For the text-containing cell, return its midpoint in [x, y] coordinate format. 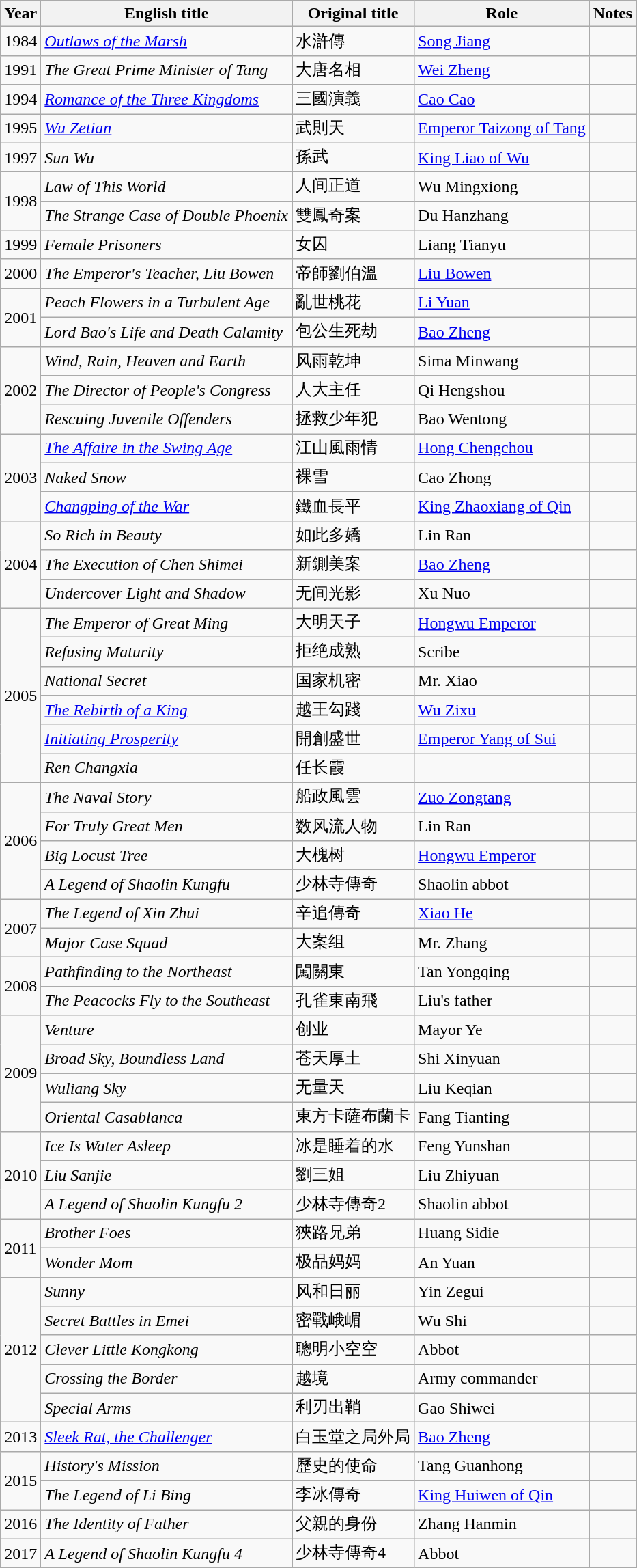
冰是睡着的水 [354, 1146]
Mayor Ye [502, 1030]
The Naval Story [167, 797]
2016 [20, 1525]
1991 [20, 70]
人间正道 [354, 187]
2005 [20, 696]
The Legend of Xin Zhui [167, 914]
Venture [167, 1030]
任长霞 [354, 768]
Crossing the Border [167, 1379]
Clever Little Kongkong [167, 1350]
闖關東 [354, 972]
1997 [20, 157]
東方卡薩布蘭卡 [354, 1118]
Sun Wu [167, 157]
拒绝成熟 [354, 652]
江山風雨情 [354, 448]
Liu's father [502, 1000]
King Liao of Wu [502, 157]
2004 [20, 564]
2017 [20, 1554]
Mr. Zhang [502, 943]
Major Case Squad [167, 943]
Song Jiang [502, 41]
数风流人物 [354, 827]
1999 [20, 245]
Bao Wentong [502, 419]
Rescuing Juvenile Offenders [167, 419]
Liu Bowen [502, 273]
Hong Chengchou [502, 448]
2013 [20, 1438]
Huang Sidie [502, 1234]
Wu Shi [502, 1321]
Big Locust Tree [167, 855]
An Yuan [502, 1263]
Ice Is Water Asleep [167, 1146]
帝師劉伯溫 [354, 273]
极品妈妈 [354, 1263]
The Execution of Chen Shimei [167, 564]
Zhang Hanmin [502, 1525]
Zuo Zongtang [502, 797]
Emperor Yang of Sui [502, 739]
Tan Yongqing [502, 972]
无间光影 [354, 594]
裸雪 [354, 477]
The Strange Case of Double Phoenix [167, 216]
孫武 [354, 157]
2009 [20, 1073]
包公生死劫 [354, 332]
2000 [20, 273]
A Legend of Shaolin Kungfu 2 [167, 1204]
聰明小空空 [354, 1350]
创业 [354, 1030]
Xiao He [502, 914]
利刃出鞘 [354, 1407]
King Zhaoxiang of Qin [502, 507]
Mr. Xiao [502, 680]
Wei Zheng [502, 70]
1984 [20, 41]
雙鳳奇案 [354, 216]
King Huiwen of Qin [502, 1495]
2010 [20, 1175]
The Great Prime Minister of Tang [167, 70]
For Truly Great Men [167, 827]
Xu Nuo [502, 594]
Original title [354, 14]
水滸傳 [354, 41]
Wuliang Sky [167, 1088]
少林寺傳奇4 [354, 1554]
The Identity of Father [167, 1525]
Gao Shiwei [502, 1407]
1998 [20, 201]
狹路兄弟 [354, 1234]
Liu Zhiyuan [502, 1175]
苍天厚土 [354, 1059]
Shi Xinyuan [502, 1059]
Cao Zhong [502, 477]
2001 [20, 317]
风和日丽 [354, 1291]
The Emperor's Teacher, Liu Bowen [167, 273]
The Affaire in the Swing Age [167, 448]
Broad Sky, Boundless Land [167, 1059]
拯救少年犯 [354, 419]
Fang Tianting [502, 1118]
Liang Tianyu [502, 245]
Ren Changxia [167, 768]
So Rich in Beauty [167, 536]
Sima Minwang [502, 361]
1995 [20, 128]
国家机密 [354, 680]
開創盛世 [354, 739]
2003 [20, 478]
大唐名相 [354, 70]
Special Arms [167, 1407]
三國演義 [354, 100]
船政風雲 [354, 797]
大明天子 [354, 623]
The Peacocks Fly to the Southeast [167, 1000]
风雨乾坤 [354, 361]
孔雀東南飛 [354, 1000]
Wu Zetian [167, 128]
Du Hanzhang [502, 216]
Brother Foes [167, 1234]
辛追傳奇 [354, 914]
人大主任 [354, 391]
Wonder Mom [167, 1263]
Tang Guanhong [502, 1466]
2006 [20, 840]
新鍘美案 [354, 564]
Notes [612, 14]
English title [167, 14]
2015 [20, 1480]
Changping of the War [167, 507]
武則天 [354, 128]
Law of This World [167, 187]
2011 [20, 1248]
The Director of People's Congress [167, 391]
Feng Yunshan [502, 1146]
Peach Flowers in a Turbulent Age [167, 303]
The Legend of Li Bing [167, 1495]
无量天 [354, 1088]
Secret Battles in Emei [167, 1321]
Naked Snow [167, 477]
Scribe [502, 652]
李冰傳奇 [354, 1495]
2007 [20, 928]
大案组 [354, 943]
Undercover Light and Shadow [167, 594]
Lord Bao's Life and Death Calamity [167, 332]
National Secret [167, 680]
Initiating Prosperity [167, 739]
白玉堂之局外局 [354, 1438]
A Legend of Shaolin Kungfu 4 [167, 1554]
Refusing Maturity [167, 652]
Sunny [167, 1291]
Pathfinding to the Northeast [167, 972]
The Emperor of Great Ming [167, 623]
Liu Keqian [502, 1088]
Oriental Casablanca [167, 1118]
少林寺傳奇2 [354, 1204]
Cao Cao [502, 100]
Sleek Rat, the Challenger [167, 1438]
大槐树 [354, 855]
越王勾踐 [354, 711]
Wu Mingxiong [502, 187]
Year [20, 14]
Wind, Rain, Heaven and Earth [167, 361]
劉三姐 [354, 1175]
Wu Zixu [502, 711]
A Legend of Shaolin Kungfu [167, 884]
如此多嬌 [354, 536]
Qi Hengshou [502, 391]
Emperor Taizong of Tang [502, 128]
The Rebirth of a King [167, 711]
Female Prisoners [167, 245]
Outlaws of the Marsh [167, 41]
Army commander [502, 1379]
2012 [20, 1350]
歷史的使命 [354, 1466]
女囚 [354, 245]
密戰峨嵋 [354, 1321]
Romance of the Three Kingdoms [167, 100]
父親的身份 [354, 1525]
少林寺傳奇 [354, 884]
Li Yuan [502, 303]
2008 [20, 987]
亂世桃花 [354, 303]
越境 [354, 1379]
Liu Sanjie [167, 1175]
Role [502, 14]
2002 [20, 390]
鐵血長平 [354, 507]
1994 [20, 100]
History's Mission [167, 1466]
Yin Zegui [502, 1291]
